Determine the (X, Y) coordinate at the center of the cell enclosing the given text.  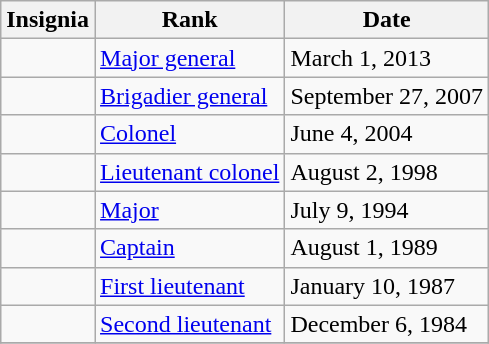
September 27, 2007 (387, 96)
July 9, 1994 (387, 210)
Rank (190, 20)
Brigadier general (190, 96)
Captain (190, 248)
Insignia (48, 20)
Major (190, 210)
August 1, 1989 (387, 248)
December 6, 1984 (387, 324)
Lieutenant colonel (190, 172)
March 1, 2013 (387, 58)
August 2, 1998 (387, 172)
Second lieutenant (190, 324)
Date (387, 20)
Major general (190, 58)
January 10, 1987 (387, 286)
Colonel (190, 134)
First lieutenant (190, 286)
June 4, 2004 (387, 134)
